Return the [x, y] coordinate for the center point of the cell that contains the specified text.  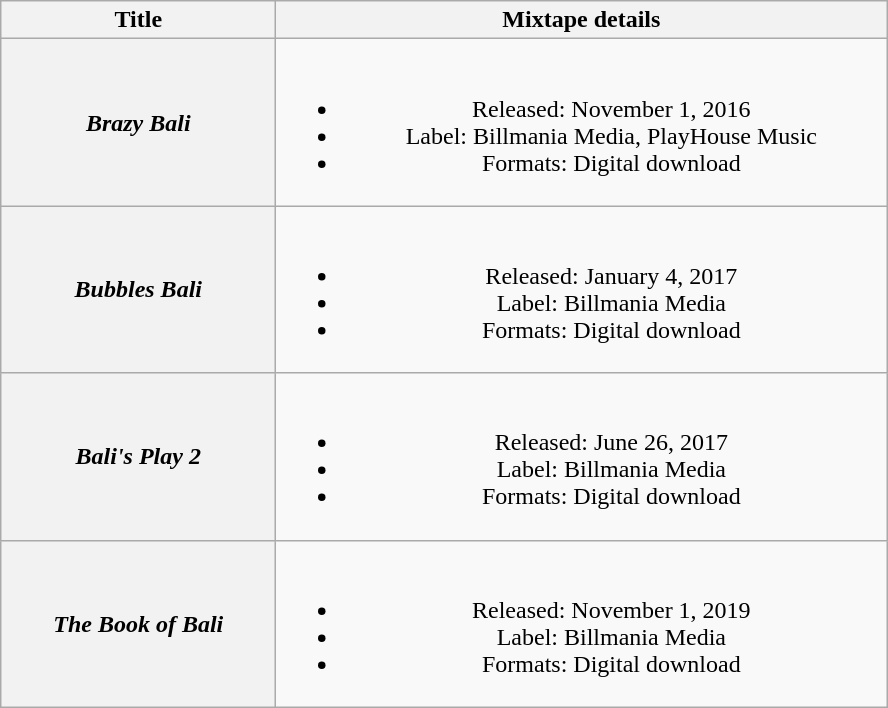
Title [138, 20]
Released: June 26, 2017Label: Billmania MediaFormats: Digital download [582, 456]
Released: January 4, 2017Label: Billmania MediaFormats: Digital download [582, 290]
Brazy Bali [138, 122]
Released: November 1, 2019Label: Billmania MediaFormats: Digital download [582, 624]
Bubbles Bali [138, 290]
Released: November 1, 2016Label: Billmania Media, PlayHouse MusicFormats: Digital download [582, 122]
Bali's Play 2 [138, 456]
Mixtape details [582, 20]
The Book of Bali [138, 624]
